Output the (x, y) coordinate of the center of the cell containing the given text.  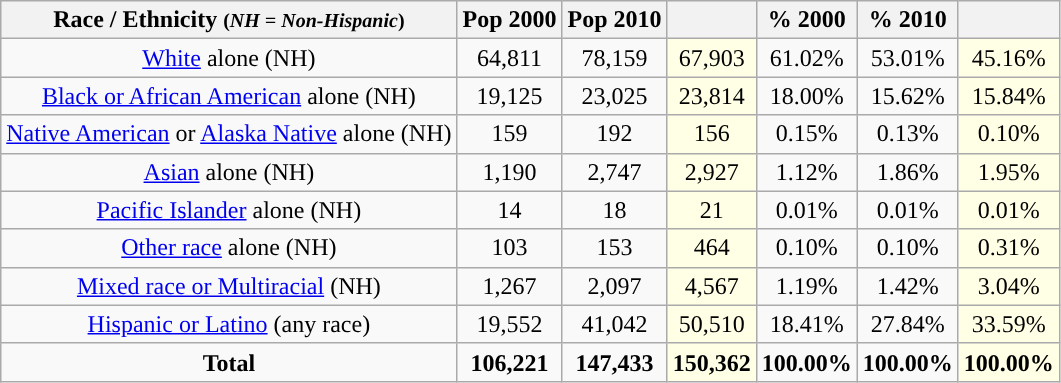
106,221 (510, 362)
Pop 2000 (510, 20)
0.13% (908, 134)
464 (712, 248)
159 (510, 134)
2,747 (614, 172)
Asian alone (NH) (229, 172)
0.15% (806, 134)
1,267 (510, 286)
21 (712, 210)
61.02% (806, 58)
53.01% (908, 58)
Black or African American alone (NH) (229, 96)
4,567 (712, 286)
3.04% (1008, 286)
147,433 (614, 362)
1.95% (1008, 172)
64,811 (510, 58)
Pacific Islander alone (NH) (229, 210)
1,190 (510, 172)
41,042 (614, 324)
1.19% (806, 286)
67,903 (712, 58)
23,025 (614, 96)
50,510 (712, 324)
15.62% (908, 96)
18 (614, 210)
23,814 (712, 96)
Mixed race or Multiracial (NH) (229, 286)
192 (614, 134)
Race / Ethnicity (NH = Non-Hispanic) (229, 20)
2,927 (712, 172)
15.84% (1008, 96)
White alone (NH) (229, 58)
Other race alone (NH) (229, 248)
33.59% (1008, 324)
18.41% (806, 324)
103 (510, 248)
18.00% (806, 96)
Native American or Alaska Native alone (NH) (229, 134)
1.12% (806, 172)
78,159 (614, 58)
45.16% (1008, 58)
Hispanic or Latino (any race) (229, 324)
2,097 (614, 286)
0.31% (1008, 248)
27.84% (908, 324)
14 (510, 210)
1.42% (908, 286)
19,552 (510, 324)
156 (712, 134)
153 (614, 248)
1.86% (908, 172)
Total (229, 362)
19,125 (510, 96)
Pop 2010 (614, 20)
150,362 (712, 362)
% 2000 (806, 20)
% 2010 (908, 20)
